Locate the cell with the specified text and output its (X, Y) center coordinate. 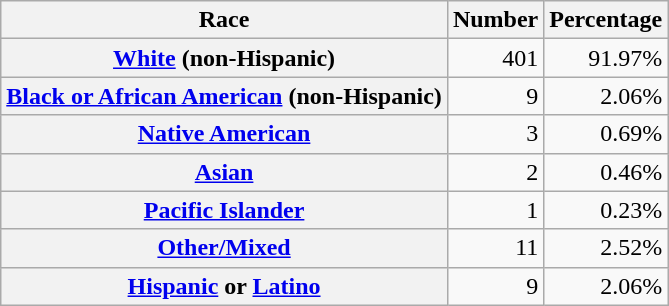
Pacific Islander (224, 210)
Percentage (606, 20)
2.52% (606, 248)
0.23% (606, 210)
Native American (224, 134)
Number (495, 20)
Race (224, 20)
11 (495, 248)
91.97% (606, 58)
3 (495, 134)
1 (495, 210)
Black or African American (non-Hispanic) (224, 96)
0.69% (606, 134)
0.46% (606, 172)
Other/Mixed (224, 248)
White (non-Hispanic) (224, 58)
Hispanic or Latino (224, 286)
2 (495, 172)
401 (495, 58)
Asian (224, 172)
